Find where the given text appears and provide that cell's center as [X, Y] coordinate. 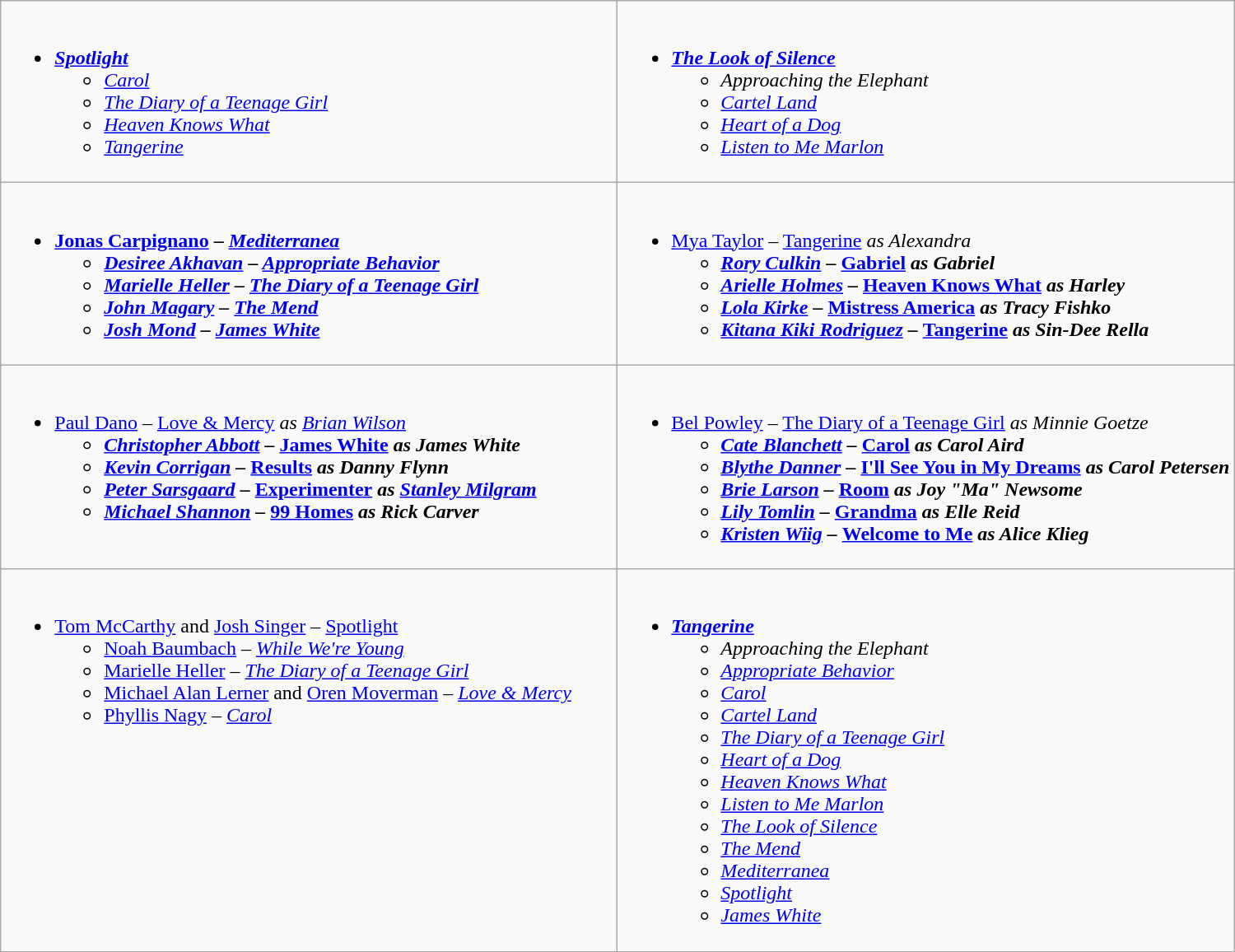
SpotlightCarolThe Diary of a Teenage GirlHeaven Knows WhatTangerine [310, 92]
The Look of SilenceApproaching the ElephantCartel LandHeart of a DogListen to Me Marlon [925, 92]
